Output the [X, Y] coordinate of the center of the cell containing the given text.  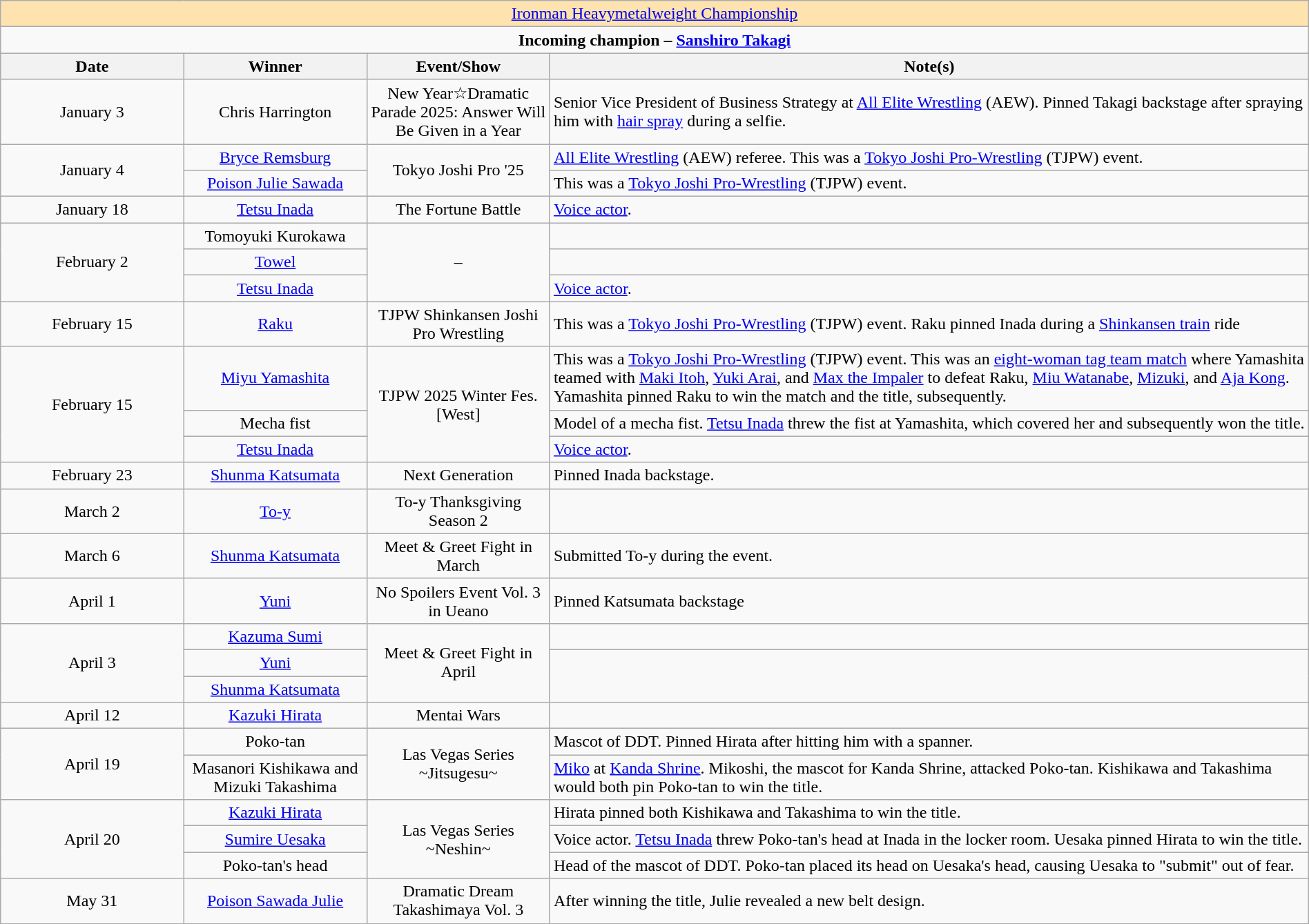
March 2 [93, 511]
Las Vegas Series ~Jitsugesu~ [458, 765]
Towel [275, 262]
Model of a mecha fist. Tetsu Inada threw the fist at Yamashita, which covered her and subsequently won the title. [929, 423]
March 6 [93, 556]
TJPW 2025 Winter Fes. [West] [458, 404]
No Spoilers Event Vol. 3 in Ueano [458, 600]
April 19 [93, 765]
January 4 [93, 170]
Tomoyuki Kurokawa [275, 236]
Raku [275, 324]
Mecha fist [275, 423]
Meet & Greet Fight in March [458, 556]
Next Generation [458, 475]
Poison Sawada Julie [275, 901]
Event/Show [458, 66]
To-y [275, 511]
Chris Harrington [275, 112]
This was a Tokyo Joshi Pro-Wrestling (TJPW) event. Raku pinned Inada during a Shinkansen train ride [929, 324]
New Year☆Dramatic Parade 2025: Answer Will Be Given in a Year [458, 112]
February 2 [93, 262]
All Elite Wrestling (AEW) referee. This was a Tokyo Joshi Pro-Wrestling (TJPW) event. [929, 157]
January 18 [93, 210]
Submitted To-y during the event. [929, 556]
Poko-tan [275, 742]
Kazuma Sumi [275, 636]
Winner [275, 66]
The Fortune Battle [458, 210]
Mentai Wars [458, 716]
Tokyo Joshi Pro '25 [458, 170]
February 23 [93, 475]
Pinned Inada backstage. [929, 475]
Hirata pinned both Kishikawa and Takashima to win the title. [929, 813]
– [458, 262]
Dramatic Dream Takashimaya Vol. 3 [458, 901]
Date [93, 66]
April 20 [93, 839]
April 3 [93, 662]
Poko-tan's head [275, 865]
Masanori Kishikawa and Mizuki Takashima [275, 777]
To-y Thanksgiving Season 2 [458, 511]
Note(s) [929, 66]
January 3 [93, 112]
Incoming champion – Sanshiro Takagi [654, 40]
Meet & Greet Fight in April [458, 662]
Ironman Heavymetalweight Championship [654, 14]
This was a Tokyo Joshi Pro-Wrestling (TJPW) event. [929, 184]
Pinned Katsumata backstage [929, 600]
Voice actor. Tetsu Inada threw Poko-tan's head at Inada in the locker room. Uesaka pinned Hirata to win the title. [929, 839]
April 1 [93, 600]
Sumire Uesaka [275, 839]
TJPW Shinkansen Joshi Pro Wrestling [458, 324]
May 31 [93, 901]
Miyu Yamashita [275, 378]
Bryce Remsburg [275, 157]
Las Vegas Series ~Neshin~ [458, 839]
After winning the title, Julie revealed a new belt design. [929, 901]
Senior Vice President of Business Strategy at All Elite Wrestling (AEW). Pinned Takagi backstage after spraying him with hair spray during a selfie. [929, 112]
April 12 [93, 716]
Poison Julie Sawada [275, 184]
Head of the mascot of DDT. Poko-tan placed its head on Uesaka's head, causing Uesaka to "submit" out of fear. [929, 865]
Mascot of DDT. Pinned Hirata after hitting him with a spanner. [929, 742]
Miko at Kanda Shrine. Mikoshi, the mascot for Kanda Shrine, attacked Poko-tan. Kishikawa and Takashima would both pin Poko-tan to win the title. [929, 777]
